Extract the [X, Y] coordinate from the center of the cell holding the provided text.  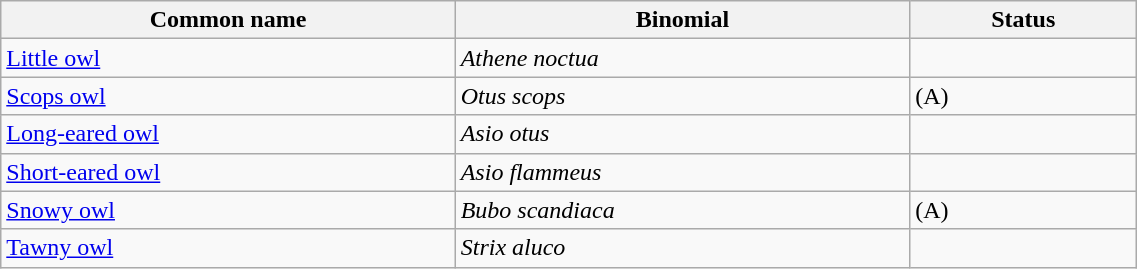
Asio flammeus [682, 172]
Bubo scandiaca [682, 210]
Long-eared owl [228, 134]
Short-eared owl [228, 172]
Binomial [682, 20]
Scops owl [228, 96]
Asio otus [682, 134]
Strix aluco [682, 248]
Otus scops [682, 96]
Status [1024, 20]
Snowy owl [228, 210]
Tawny owl [228, 248]
Common name [228, 20]
Little owl [228, 58]
Athene noctua [682, 58]
